Detect which cell encompasses the target text, then output its (X, Y) center coordinate. 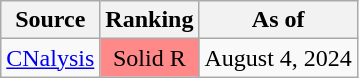
August 4, 2024 (278, 58)
Ranking (150, 20)
CNalysis (50, 58)
Solid R (150, 58)
Source (50, 20)
As of (278, 20)
